Detect which cell encompasses the target text, then output its (x, y) center coordinate. 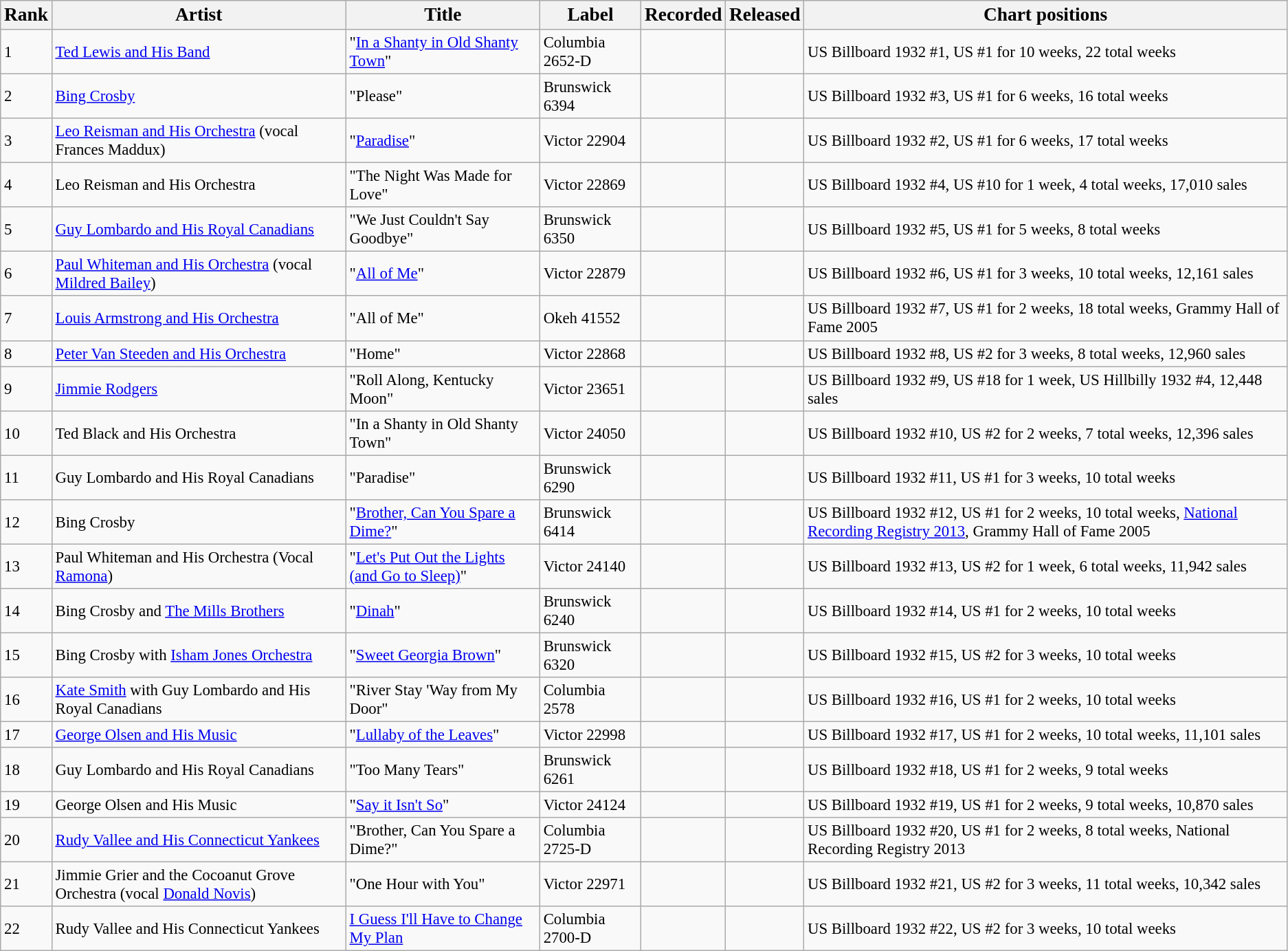
8 (26, 353)
5 (26, 230)
10 (26, 433)
US Billboard 1932 #2, US #1 for 6 weeks, 17 total weeks (1046, 140)
Leo Reisman and His Orchestra (vocal Frances Maddux) (199, 140)
Okeh 41552 (590, 319)
3 (26, 140)
"Sweet Georgia Brown" (443, 655)
6 (26, 274)
Brunswick 6290 (590, 477)
Victor 23651 (590, 389)
Jimmie Grier and the Cocoanut Grove Orchestra (vocal Donald Novis) (199, 884)
US Billboard 1932 #22, US #2 for 3 weeks, 10 total weeks (1046, 928)
Peter Van Steeden and His Orchestra (199, 353)
US Billboard 1932 #16, US #1 for 2 weeks, 10 total weeks (1046, 700)
Paul Whiteman and His Orchestra (Vocal Ramona) (199, 567)
"Let's Put Out the Lights (and Go to Sleep)" (443, 567)
"We Just Couldn't Say Goodbye" (443, 230)
Victor 24050 (590, 433)
Recorded (683, 15)
US Billboard 1932 #10, US #2 for 2 weeks, 7 total weeks, 12,396 sales (1046, 433)
"Please" (443, 96)
9 (26, 389)
Artist (199, 15)
"Too Many Tears" (443, 770)
Bing Crosby with Isham Jones Orchestra (199, 655)
Victor 22868 (590, 353)
Victor 22869 (590, 186)
22 (26, 928)
US Billboard 1932 #20, US #1 for 2 weeks, 8 total weeks, National Recording Registry 2013 (1046, 840)
14 (26, 611)
Chart positions (1046, 15)
Kate Smith with Guy Lombardo and His Royal Canadians (199, 700)
"One Hour with You" (443, 884)
US Billboard 1932 #18, US #1 for 2 weeks, 9 total weeks (1046, 770)
Victor 22971 (590, 884)
US Billboard 1932 #19, US #1 for 2 weeks, 9 total weeks, 10,870 sales (1046, 805)
Columbia 2578 (590, 700)
7 (26, 319)
US Billboard 1932 #17, US #1 for 2 weeks, 10 total weeks, 11,101 sales (1046, 735)
Columbia 2652-D (590, 52)
"River Stay 'Way from My Door" (443, 700)
15 (26, 655)
Paul Whiteman and His Orchestra (vocal Mildred Bailey) (199, 274)
Columbia 2700-D (590, 928)
Brunswick 6394 (590, 96)
13 (26, 567)
I Guess I'll Have to Change My Plan (443, 928)
Brunswick 6320 (590, 655)
Victor 24140 (590, 567)
Brunswick 6261 (590, 770)
US Billboard 1932 #11, US #1 for 3 weeks, 10 total weeks (1046, 477)
Brunswick 6240 (590, 611)
US Billboard 1932 #1, US #1 for 10 weeks, 22 total weeks (1046, 52)
"Dinah" (443, 611)
Victor 22998 (590, 735)
Rank (26, 15)
"The Night Was Made for Love" (443, 186)
US Billboard 1932 #4, US #10 for 1 week, 4 total weeks, 17,010 sales (1046, 186)
"Lullaby of the Leaves" (443, 735)
18 (26, 770)
US Billboard 1932 #15, US #2 for 3 weeks, 10 total weeks (1046, 655)
Released (765, 15)
Ted Lewis and His Band (199, 52)
US Billboard 1932 #8, US #2 for 3 weeks, 8 total weeks, 12,960 sales (1046, 353)
Brunswick 6414 (590, 523)
2 (26, 96)
Victor 22904 (590, 140)
Label (590, 15)
Victor 24124 (590, 805)
Leo Reisman and His Orchestra (199, 186)
Columbia 2725-D (590, 840)
19 (26, 805)
US Billboard 1932 #12, US #1 for 2 weeks, 10 total weeks, National Recording Registry 2013, Grammy Hall of Fame 2005 (1046, 523)
"Roll Along, Kentucky Moon" (443, 389)
US Billboard 1932 #3, US #1 for 6 weeks, 16 total weeks (1046, 96)
Bing Crosby and The Mills Brothers (199, 611)
17 (26, 735)
US Billboard 1932 #6, US #1 for 3 weeks, 10 total weeks, 12,161 sales (1046, 274)
11 (26, 477)
US Billboard 1932 #9, US #18 for 1 week, US Hillbilly 1932 #4, 12,448 sales (1046, 389)
4 (26, 186)
16 (26, 700)
US Billboard 1932 #5, US #1 for 5 weeks, 8 total weeks (1046, 230)
20 (26, 840)
"Home" (443, 353)
Brunswick 6350 (590, 230)
US Billboard 1932 #7, US #1 for 2 weeks, 18 total weeks, Grammy Hall of Fame 2005 (1046, 319)
Louis Armstrong and His Orchestra (199, 319)
US Billboard 1932 #14, US #1 for 2 weeks, 10 total weeks (1046, 611)
12 (26, 523)
Title (443, 15)
Victor 22879 (590, 274)
Ted Black and His Orchestra (199, 433)
1 (26, 52)
Jimmie Rodgers (199, 389)
"Say it Isn't So" (443, 805)
US Billboard 1932 #13, US #2 for 1 week, 6 total weeks, 11,942 sales (1046, 567)
21 (26, 884)
US Billboard 1932 #21, US #2 for 3 weeks, 11 total weeks, 10,342 sales (1046, 884)
